Return (X, Y) of the center of cell containing provided text 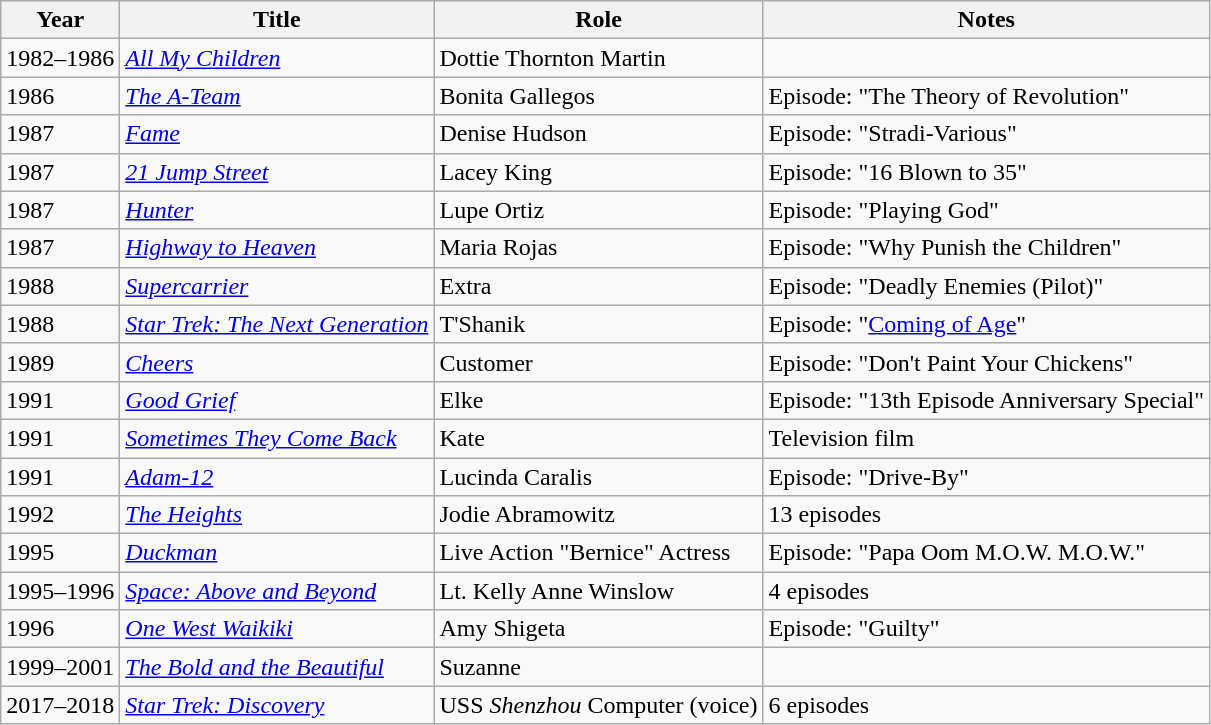
The A-Team (277, 96)
Live Action "Bernice" Actress (598, 553)
Episode: "16 Blown to 35" (986, 172)
Maria Rojas (598, 248)
1999–2001 (60, 667)
All My Children (277, 58)
Notes (986, 20)
Episode: "Drive-By" (986, 477)
Lucinda Caralis (598, 477)
1989 (60, 362)
Space: Above and Beyond (277, 591)
Episode: "Coming of Age" (986, 324)
USS Shenzhou Computer (voice) (598, 705)
Customer (598, 362)
Supercarrier (277, 286)
13 episodes (986, 515)
21 Jump Street (277, 172)
Lt. Kelly Anne Winslow (598, 591)
Episode: "Why Punish the Children" (986, 248)
Dottie Thornton Martin (598, 58)
Lacey King (598, 172)
Star Trek: Discovery (277, 705)
4 episodes (986, 591)
Sometimes They Come Back (277, 438)
Duckman (277, 553)
Year (60, 20)
Role (598, 20)
Good Grief (277, 400)
1982–1986 (60, 58)
Lupe Ortiz (598, 210)
Episode: "Papa Oom M.O.W. M.O.W." (986, 553)
Episode: "Stradi-Various" (986, 134)
Episode: "The Theory of Revolution" (986, 96)
1986 (60, 96)
Episode: "Deadly Enemies (Pilot)" (986, 286)
Adam-12 (277, 477)
Kate (598, 438)
One West Waikiki (277, 629)
Cheers (277, 362)
1992 (60, 515)
The Bold and the Beautiful (277, 667)
1995 (60, 553)
Episode: "Don't Paint Your Chickens" (986, 362)
Title (277, 20)
1996 (60, 629)
Episode: "Playing God" (986, 210)
Episode: "Guilty" (986, 629)
Denise Hudson (598, 134)
Amy Shigeta (598, 629)
Television film (986, 438)
6 episodes (986, 705)
Elke (598, 400)
The Heights (277, 515)
Star Trek: The Next Generation (277, 324)
Bonita Gallegos (598, 96)
1995–1996 (60, 591)
Highway to Heaven (277, 248)
Suzanne (598, 667)
2017–2018 (60, 705)
Jodie Abramowitz (598, 515)
Extra (598, 286)
Episode: "13th Episode Anniversary Special" (986, 400)
Fame (277, 134)
T'Shanik (598, 324)
Hunter (277, 210)
